Extract the (x, y) coordinate from the center of the cell holding the provided text.  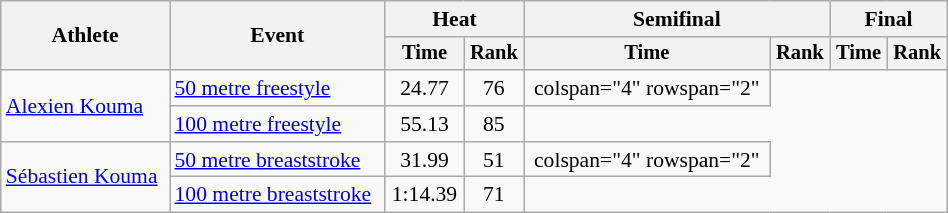
Final (888, 19)
71 (494, 195)
100 metre breaststroke (278, 195)
1:14.39 (424, 195)
51 (494, 160)
Event (278, 36)
100 metre freestyle (278, 124)
Alexien Kouma (86, 106)
Heat (454, 19)
31.99 (424, 160)
50 metre breaststroke (278, 160)
85 (494, 124)
55.13 (424, 124)
Sébastien Kouma (86, 178)
76 (494, 88)
24.77 (424, 88)
Athlete (86, 36)
50 metre freestyle (278, 88)
Semifinal (677, 19)
